Capture the cell that displays the provided text and extract its [X, Y] central coordinate. 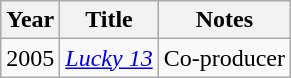
Co-producer [224, 58]
2005 [30, 58]
Lucky 13 [109, 58]
Year [30, 20]
Notes [224, 20]
Title [109, 20]
